Identify which cell holds the provided text, then report its (X, Y) central coordinate. 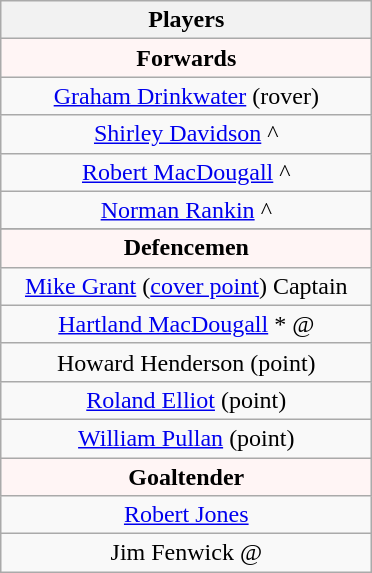
Norman Rankin ^ (186, 210)
Defencemen (186, 248)
Forwards (186, 58)
Hartland MacDougall * @ (186, 324)
Shirley Davidson ^ (186, 134)
Players (186, 20)
Roland Elliot (point) (186, 400)
Jim Fenwick @ (186, 553)
Howard Henderson (point) (186, 362)
Robert MacDougall ^ (186, 172)
Graham Drinkwater (rover) (186, 96)
William Pullan (point) (186, 438)
Goaltender (186, 477)
Robert Jones (186, 515)
Mike Grant (cover point) Captain (186, 286)
